Pinpoint the cell where the given text exists, returning its [X, Y] midpoint coordinate. 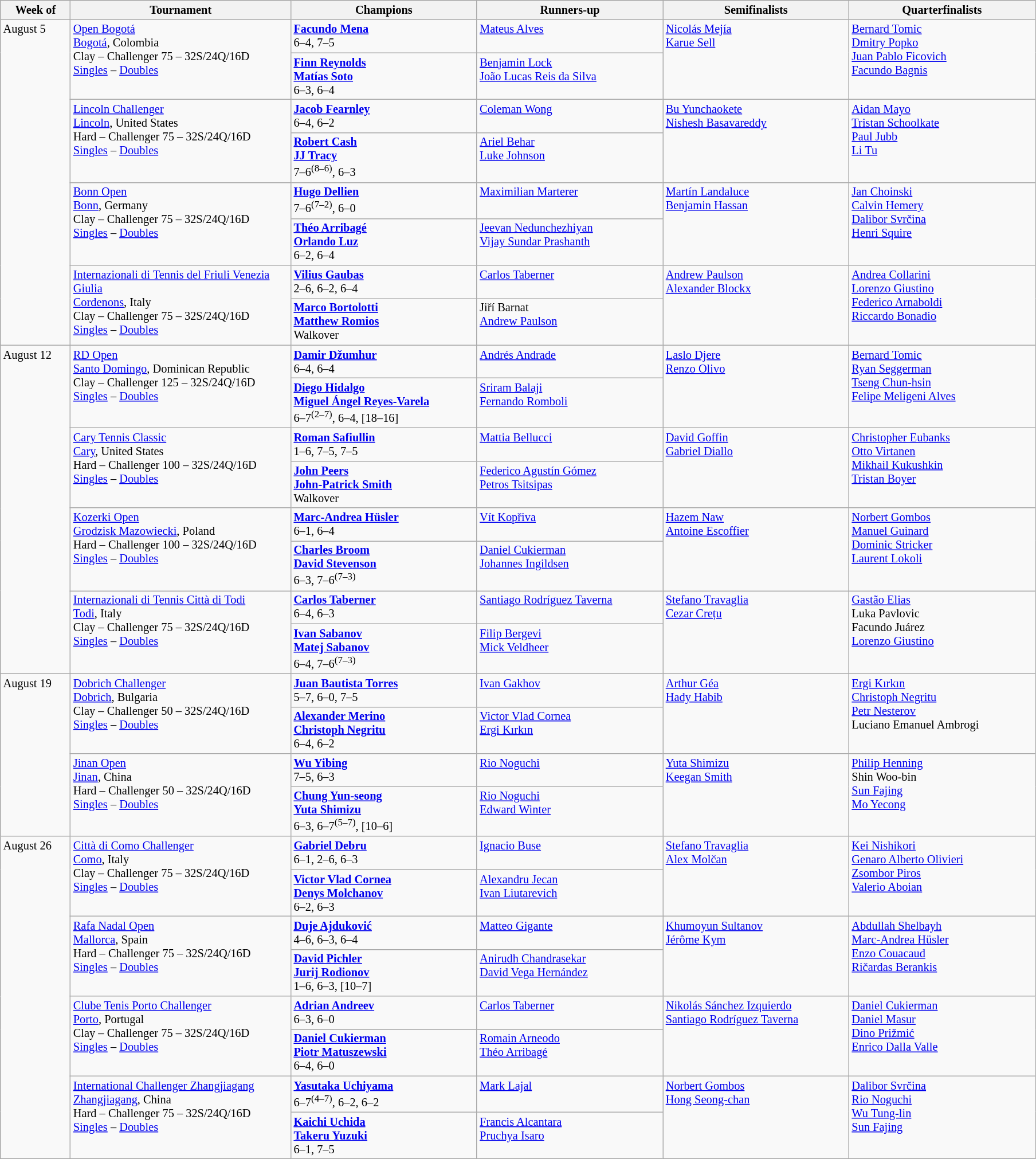
Rio Noguchi Edward Winter [570, 812]
Charles Broom David Stevenson6–3, 7–6(7–3) [384, 565]
August 5 [36, 182]
Abdullah Shelbayh Marc-Andrea Hüsler Enzo Couacaud Ričardas Berankis [942, 956]
Jeevan Nedunchezhiyan Vijay Sundar Prashanth [570, 242]
Francis Alcantara Pruchya Isaro [570, 1135]
Internazionali di Tennis Città di TodiTodi, Italy Clay – Challenger 75 – 32S/24Q/16DSingles – Doubles [181, 632]
Daniel Cukierman Piotr Matuszewski6–4, 6–0 [384, 1052]
Robert Cash JJ Tracy7–6(8–6), 6–3 [384, 157]
Norbert Gombos Manuel Guinard Dominic Stricker Laurent Lokoli [942, 549]
Vilius Gaubas2–6, 6–2, 6–4 [384, 282]
Alexandru Jecan Ivan Liutarevich [570, 893]
Nicolás Mejía Karue Sell [756, 60]
Jan Choinski Calvin Hemery Dalibor Svrčina Henri Squire [942, 224]
Jinan OpenJinan, China Hard – Challenger 50 – 32S/24Q/16DSingles – Doubles [181, 794]
Gabriel Debru6–1, 2–6, 6–3 [384, 853]
Jiří Barnat Andrew Paulson [570, 322]
Wu Yibing7–5, 6–3 [384, 770]
Tournament [181, 10]
Théo Arribagé Orlando Luz6–2, 6–4 [384, 242]
August 19 [36, 755]
Sriram Balaji Fernando Romboli [570, 404]
Hugo Dellien7–6(7–2), 6–0 [384, 201]
Facundo Mena6–4, 7–5 [384, 36]
Coleman Wong [570, 116]
Mateus Alves [570, 36]
Ariel Behar Luke Johnson [570, 157]
International Challenger ZhangjiagangZhangjiagang, China Hard – Challenger 75 – 32S/24Q/16DSingles – Doubles [181, 1118]
Adrian Andreev6–3, 6–0 [384, 1013]
Ivan Sabanov Matej Sabanov6–4, 7–6(7–3) [384, 649]
August 12 [36, 509]
David Pichler Jurij Rodionov1–6, 6–3, [10–7] [384, 973]
Chung Yun-seong Yuta Shimizu6–3, 6–7(5–7), [10–6] [384, 812]
Dobrich ChallengerDobrich, Bulgaria Clay – Challenger 50 – 32S/24Q/16DSingles – Doubles [181, 713]
Andrew Paulson Alexander Blockx [756, 305]
Maximilian Marterer [570, 201]
August 26 [36, 997]
Federico Agustín Gómez Petros Tsitsipas [570, 484]
Bernard Tomic Dmitry Popko Juan Pablo Ficovich Facundo Bagnis [942, 60]
Bonn OpenBonn, Germany Clay – Challenger 75 – 32S/24Q/16DSingles – Doubles [181, 224]
Città di Como ChallengerComo, Italy Clay – Challenger 75 – 32S/24Q/16DSingles – Doubles [181, 876]
Bu Yunchaokete Nishesh Basavareddy [756, 141]
Juan Bautista Torres5–7, 6–0, 7–5 [384, 690]
Christopher Eubanks Otto Virtanen Mikhail Kukushkin Tristan Boyer [942, 468]
Ivan Gakhov [570, 690]
Lincoln ChallengerLincoln, United States Hard – Challenger 75 – 32S/24Q/16DSingles – Doubles [181, 141]
Clube Tenis Porto ChallengerPorto, Portugal Clay – Challenger 75 – 32S/24Q/16DSingles – Doubles [181, 1036]
Hazem Naw Antoine Escoffier [756, 549]
Carlos Taberner6–4, 6–3 [384, 607]
Ergi Kırkın Christoph Negritu Petr Nesterov Luciano Emanuel Ambrogi [942, 713]
Stefano Travaglia Alex Molčan [756, 876]
Rafa Nadal OpenMallorca, Spain Hard – Challenger 75 – 32S/24Q/16DSingles – Doubles [181, 956]
Internazionali di Tennis del Friuli Venezia GiuliaCordenons, Italy Clay – Challenger 75 – 32S/24Q/16DSingles – Doubles [181, 305]
Kozerki OpenGrodzisk Mazowiecki, Poland Hard – Challenger 100 – 32S/24Q/16DSingles – Doubles [181, 549]
Cary Tennis ClassicCary, United States Hard – Challenger 100 – 32S/24Q/16DSingles – Doubles [181, 468]
Daniel Cukierman Daniel Masur Dino Prižmić Enrico Dalla Valle [942, 1036]
John Peers John-Patrick SmithWalkover [384, 484]
Anirudh Chandrasekar David Vega Hernández [570, 973]
Ignacio Buse [570, 853]
Yasutaka Uchiyama6–7(4–7), 6–2, 6–2 [384, 1094]
Andrea Collarini Lorenzo Giustino Federico Arnaboldi Riccardo Bonadio [942, 305]
Marc-Andrea Hüsler6–1, 6–4 [384, 524]
Kei Nishikori Genaro Alberto Olivieri Zsombor Piros Valerio Aboian [942, 876]
Roman Safiullin1–6, 7–5, 7–5 [384, 444]
Matteo Gigante [570, 933]
Nikolás Sánchez Izquierdo Santiago Rodríguez Taverna [756, 1036]
Yuta Shimizu Keegan Smith [756, 794]
Week of [36, 10]
Laslo Djere Renzo Olivo [756, 386]
Dalibor Svrčina Rio Noguchi Wu Tung-lin Sun Fajing [942, 1118]
Open BogotáBogotá, Colombia Clay – Challenger 75 – 32S/24Q/16DSingles – Doubles [181, 60]
Mark Lajal [570, 1094]
Benjamin Lock João Lucas Reis da Silva [570, 76]
RD OpenSanto Domingo, Dominican Republic Clay – Challenger 125 – 32S/24Q/16DSingles – Doubles [181, 386]
Mattia Bellucci [570, 444]
Daniel Cukierman Johannes Ingildsen [570, 565]
Aidan Mayo Tristan Schoolkate Paul Jubb Li Tu [942, 141]
Marco Bortolotti Matthew RomiosWalkover [384, 322]
Victor Vlad Cornea Ergi Kırkın [570, 730]
Damir Džumhur6–4, 6–4 [384, 362]
Gastão Elias Luka Pavlovic Facundo Juárez Lorenzo Giustino [942, 632]
Duje Ajduković4–6, 6–3, 6–4 [384, 933]
Vít Kopřiva [570, 524]
Quarterfinalists [942, 10]
Martín Landaluce Benjamin Hassan [756, 224]
Champions [384, 10]
Norbert Gombos Hong Seong-chan [756, 1118]
Diego Hidalgo Miguel Ángel Reyes-Varela6–7(2–7), 6–4, [18–16] [384, 404]
Kaichi Uchida Takeru Yuzuki6–1, 7–5 [384, 1135]
Finn Reynolds Matías Soto6–3, 6–4 [384, 76]
Philip Henning Shin Woo-bin Sun Fajing Mo Yecong [942, 794]
Runners-up [570, 10]
Filip Bergevi Mick Veldheer [570, 649]
Alexander Merino Christoph Negritu6–4, 6–2 [384, 730]
Romain Arneodo Théo Arribagé [570, 1052]
Bernard Tomic Ryan Seggerman Tseng Chun-hsin Felipe Meligeni Alves [942, 386]
Andrés Andrade [570, 362]
Semifinalists [756, 10]
Rio Noguchi [570, 770]
Jacob Fearnley6–4, 6–2 [384, 116]
Khumoyun Sultanov Jérôme Kym [756, 956]
Victor Vlad Cornea Denys Molchanov6–2, 6–3 [384, 893]
Arthur Géa Hady Habib [756, 713]
Santiago Rodríguez Taverna [570, 607]
Stefano Travaglia Cezar Crețu [756, 632]
David Goffin Gabriel Diallo [756, 468]
